From the cell containing the given text, extract its center point as (X, Y) coordinate. 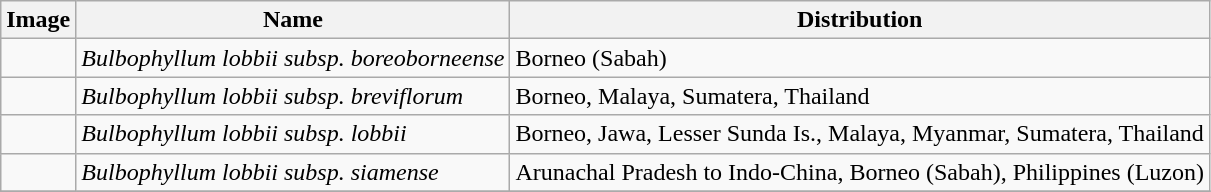
Distribution (860, 20)
Image (38, 20)
Name (293, 20)
Borneo (Sabah) (860, 58)
Bulbophyllum lobbii subsp. boreoborneense (293, 58)
Borneo, Malaya, Sumatera, Thailand (860, 96)
Bulbophyllum lobbii subsp. siamense (293, 172)
Arunachal Pradesh to Indo-China, Borneo (Sabah), Philippines (Luzon) (860, 172)
Borneo, Jawa, Lesser Sunda Is., Malaya, Myanmar, Sumatera, Thailand (860, 134)
Bulbophyllum lobbii subsp. lobbii (293, 134)
Bulbophyllum lobbii subsp. breviflorum (293, 96)
